Scan for the cell matching the given text and deliver its [x, y] coordinate at center. 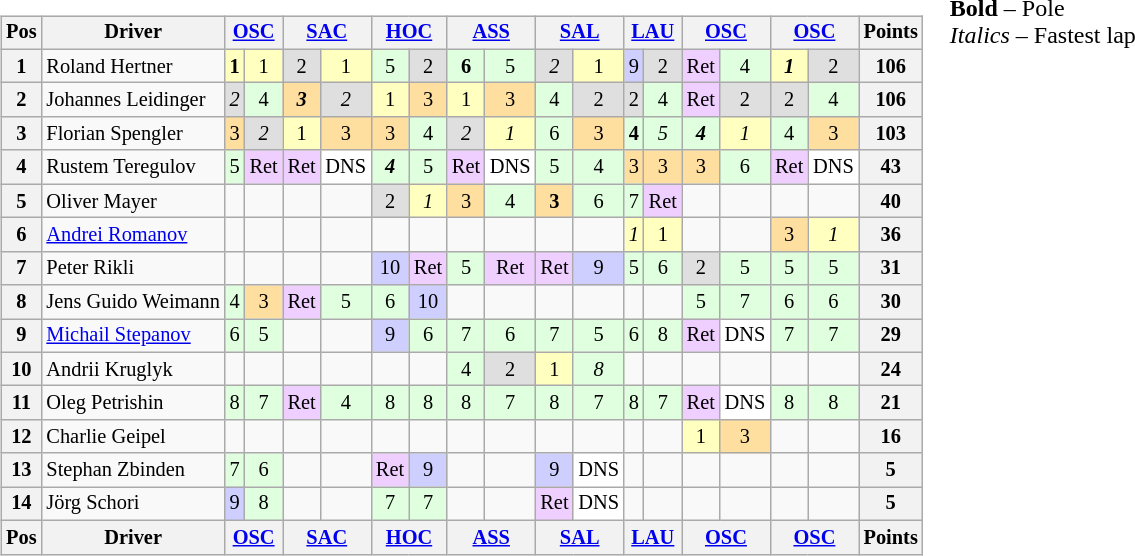
40 [891, 201]
Andrii Kruglyk [132, 369]
24 [891, 369]
Jörg Schori [132, 504]
Roland Hertner [132, 66]
11 [21, 403]
36 [891, 235]
103 [891, 134]
Michail Stepanov [132, 336]
Rustem Teregulov [132, 167]
Andrei Romanov [132, 235]
21 [891, 403]
30 [891, 302]
43 [891, 167]
31 [891, 268]
Stephan Zbinden [132, 470]
14 [21, 504]
Peter Rikli [132, 268]
Charlie Geipel [132, 437]
Oliver Mayer [132, 201]
16 [891, 437]
29 [891, 336]
Oleg Petrishin [132, 403]
12 [21, 437]
Jens Guido Weimann [132, 302]
Florian Spengler [132, 134]
13 [21, 470]
Johannes Leidinger [132, 100]
